Detect which cell encompasses the target text, then output its (x, y) center coordinate. 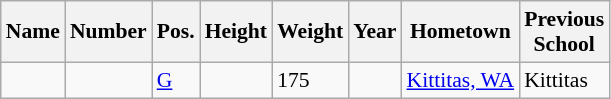
Kittitas, WA (461, 80)
Pos. (176, 32)
Kittitas (564, 80)
Number (108, 32)
Height (236, 32)
PreviousSchool (564, 32)
Name (33, 32)
Hometown (461, 32)
Year (374, 32)
Weight (310, 32)
G (176, 80)
175 (310, 80)
